For the text-containing cell, return its midpoint in [x, y] coordinate format. 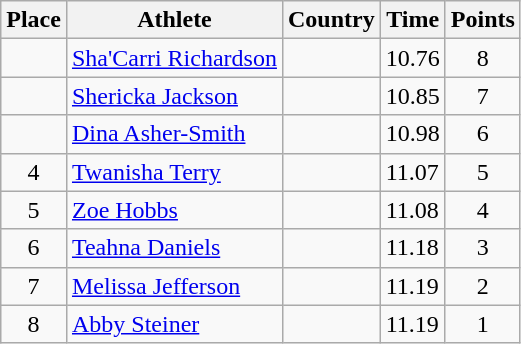
Melissa Jefferson [174, 286]
10.76 [412, 58]
11.07 [412, 172]
Twanisha Terry [174, 172]
Country [331, 20]
Teahna Daniels [174, 248]
Points [482, 20]
Dina Asher-Smith [174, 134]
10.85 [412, 96]
3 [482, 248]
2 [482, 286]
Shericka Jackson [174, 96]
11.18 [412, 248]
11.08 [412, 210]
Sha'Carri Richardson [174, 58]
Athlete [174, 20]
Time [412, 20]
1 [482, 324]
Abby Steiner [174, 324]
10.98 [412, 134]
Place [34, 20]
Zoe Hobbs [174, 210]
